Return the [x, y] coordinate for the center point of the cell that contains the specified text.  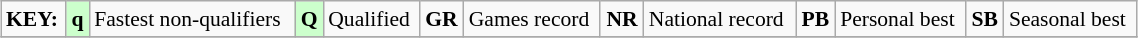
NR [622, 19]
Games record [532, 19]
Q [309, 19]
q [78, 19]
Qualified [371, 19]
Seasonal best [1070, 19]
Personal best [900, 19]
Fastest non-qualifiers [192, 19]
National record [720, 19]
PB [816, 19]
SB [985, 19]
GR [442, 19]
KEY: [34, 19]
